Extract the [X, Y] coordinate from the center of the cell holding the provided text.  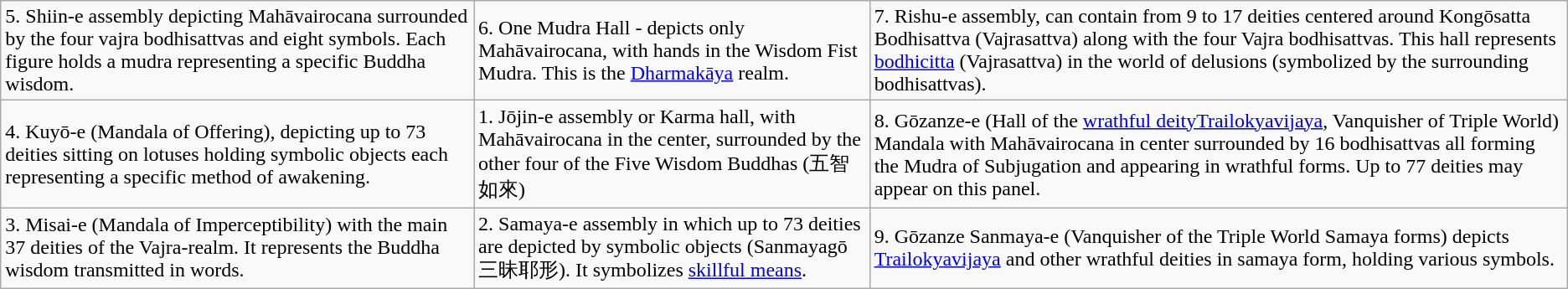
6. One Mudra Hall - depicts only Mahāvairocana, with hands in the Wisdom Fist Mudra. This is the Dharmakāya realm. [672, 50]
1. Jōjin-e assembly or Karma hall, with Mahāvairocana in the center, surrounded by the other four of the Five Wisdom Buddhas (五智如來) [672, 154]
3. Misai-e (Mandala of Imperceptibility) with the main 37 deities of the Vajra-realm. It represents the Buddha wisdom transmitted in words. [238, 248]
2. Samaya-e assembly in which up to 73 deities are depicted by symbolic objects (Sanmayagō 三昧耶形). It symbolizes skillful means. [672, 248]
